Identify which cell holds the provided text, then report its [X, Y] central coordinate. 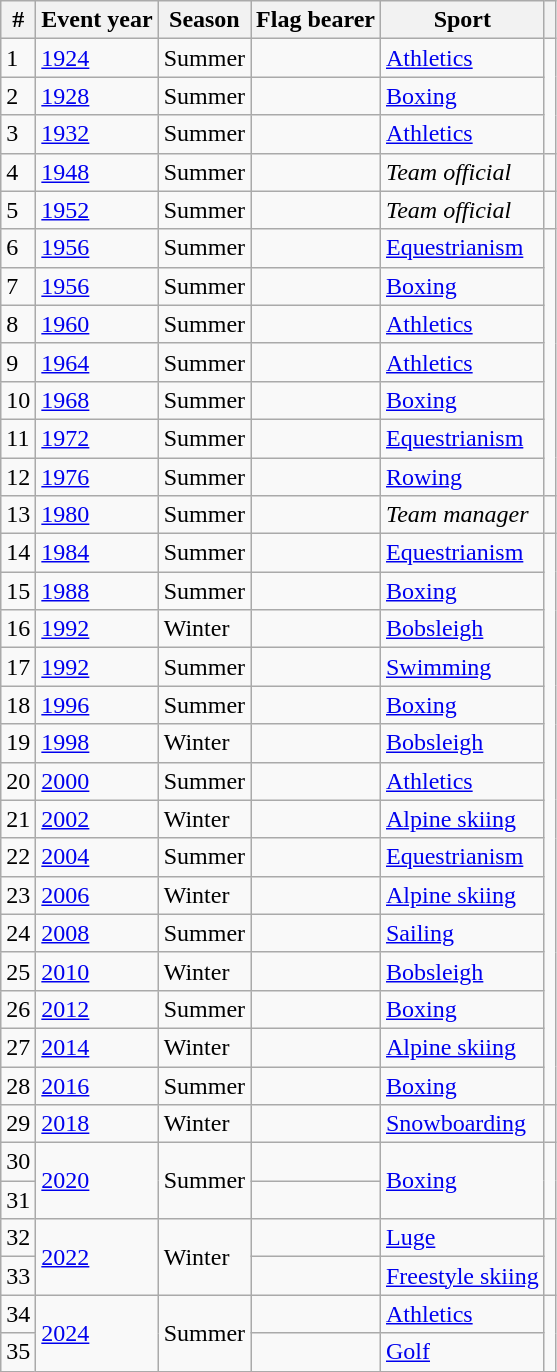
Luge [462, 1238]
8 [18, 324]
2016 [97, 1085]
Team manager [462, 515]
1972 [97, 438]
Flag bearer [316, 20]
32 [18, 1238]
# [18, 20]
2006 [97, 895]
1 [18, 58]
Snowboarding [462, 1124]
1998 [97, 743]
2010 [97, 971]
13 [18, 515]
10 [18, 400]
9 [18, 362]
27 [18, 1047]
22 [18, 857]
18 [18, 705]
34 [18, 1314]
Season [204, 20]
1948 [97, 172]
2024 [97, 1333]
30 [18, 1162]
Freestyle skiing [462, 1276]
Sport [462, 20]
2020 [97, 1181]
2008 [97, 933]
11 [18, 438]
35 [18, 1352]
29 [18, 1124]
1960 [97, 324]
1976 [97, 477]
2014 [97, 1047]
33 [18, 1276]
15 [18, 591]
2018 [97, 1124]
28 [18, 1085]
14 [18, 553]
1924 [97, 58]
1968 [97, 400]
26 [18, 1009]
1980 [97, 515]
17 [18, 667]
31 [18, 1200]
7 [18, 286]
2012 [97, 1009]
Event year [97, 20]
2004 [97, 857]
Sailing [462, 933]
1984 [97, 553]
25 [18, 971]
1928 [97, 96]
23 [18, 895]
20 [18, 781]
6 [18, 248]
Golf [462, 1352]
2022 [97, 1257]
1932 [97, 134]
2 [18, 96]
2000 [97, 781]
19 [18, 743]
2002 [97, 819]
12 [18, 477]
1988 [97, 591]
1964 [97, 362]
3 [18, 134]
Rowing [462, 477]
16 [18, 629]
5 [18, 210]
1996 [97, 705]
Swimming [462, 667]
4 [18, 172]
1952 [97, 210]
24 [18, 933]
21 [18, 819]
